Locate the cell with the specified text and output its (x, y) center coordinate. 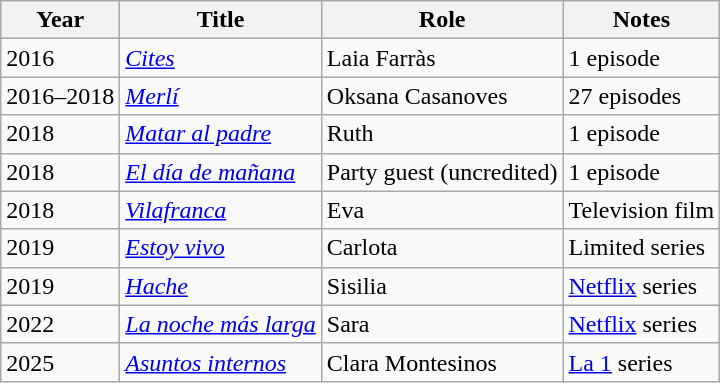
Notes (642, 20)
Laia Farràs (442, 58)
El día de mañana (221, 172)
Party guest (uncredited) (442, 172)
2016–2018 (60, 96)
Role (442, 20)
Matar al padre (221, 134)
Clara Montesinos (442, 362)
Eva (442, 210)
Sara (442, 324)
Merlí (221, 96)
Oksana Casanoves (442, 96)
2016 (60, 58)
Carlota (442, 248)
Ruth (442, 134)
Asuntos internos (221, 362)
Vilafranca (221, 210)
Cites (221, 58)
La noche más larga (221, 324)
La 1 series (642, 362)
2022 (60, 324)
Hache (221, 286)
Sisilia (442, 286)
27 episodes (642, 96)
2025 (60, 362)
Title (221, 20)
Year (60, 20)
Limited series (642, 248)
Estoy vivo (221, 248)
Television film (642, 210)
